For the text-containing cell, return its midpoint in (x, y) coordinate format. 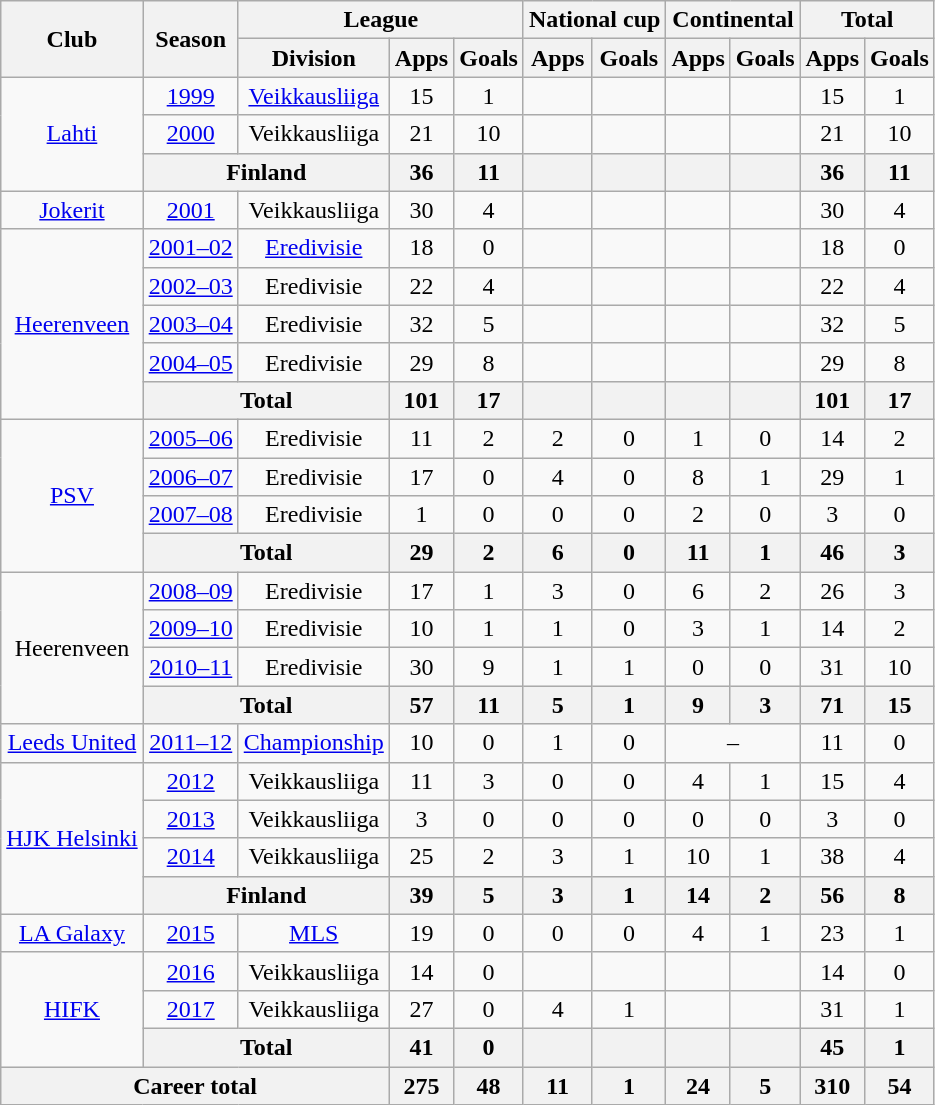
2012 (190, 781)
39 (421, 895)
2002–03 (190, 286)
1999 (190, 96)
45 (832, 1047)
19 (421, 933)
Jokerit (72, 210)
46 (832, 553)
2011–12 (190, 743)
Continental (733, 20)
54 (900, 1085)
57 (421, 705)
2004–05 (190, 362)
310 (832, 1085)
Season (190, 39)
2017 (190, 1009)
25 (421, 857)
Lahti (72, 134)
2000 (190, 134)
Club (72, 39)
2001–02 (190, 248)
HIFK (72, 1009)
26 (832, 591)
HJK Helsinki (72, 838)
2008–09 (190, 591)
Division (314, 58)
League (380, 20)
24 (698, 1085)
2016 (190, 971)
2006–07 (190, 477)
38 (832, 857)
2001 (190, 210)
71 (832, 705)
PSV (72, 495)
23 (832, 933)
MLS (314, 933)
2014 (190, 857)
2015 (190, 933)
– (733, 743)
2013 (190, 819)
275 (421, 1085)
National cup (594, 20)
48 (489, 1085)
LA Galaxy (72, 933)
Career total (196, 1085)
2009–10 (190, 629)
41 (421, 1047)
2010–11 (190, 667)
27 (421, 1009)
Championship (314, 743)
56 (832, 895)
2005–06 (190, 438)
2007–08 (190, 515)
Leeds United (72, 743)
2003–04 (190, 324)
